Pinpoint the cell where the given text exists, returning its (X, Y) midpoint coordinate. 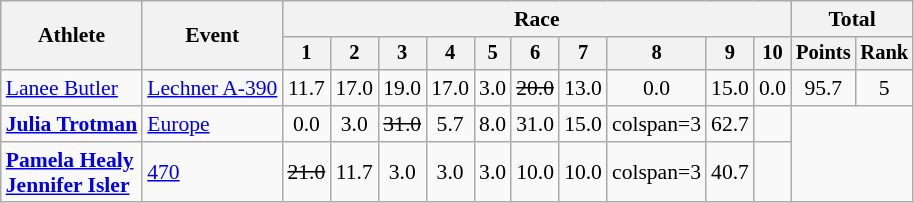
13.0 (583, 88)
470 (212, 172)
Total (852, 19)
Lanee Butler (72, 88)
4 (450, 54)
3 (402, 54)
5.7 (450, 124)
21.0 (306, 172)
Race (536, 19)
Event (212, 36)
40.7 (730, 172)
1 (306, 54)
Points (823, 54)
Pamela HealyJennifer Isler (72, 172)
8.0 (492, 124)
20.0 (535, 88)
Rank (884, 54)
19.0 (402, 88)
Julia Trotman (72, 124)
10 (772, 54)
7 (583, 54)
Europe (212, 124)
62.7 (730, 124)
9 (730, 54)
8 (656, 54)
Athlete (72, 36)
2 (354, 54)
Lechner A-390 (212, 88)
6 (535, 54)
95.7 (823, 88)
